Determine the (X, Y) coordinate at the center of the cell enclosing the given text.  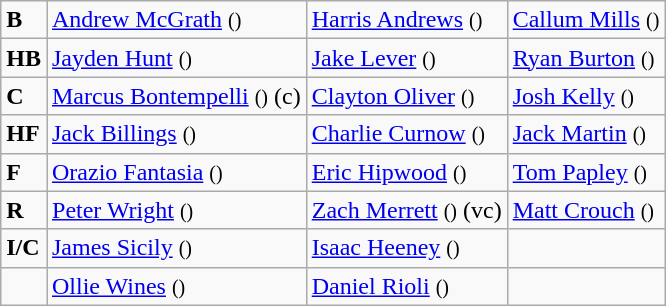
B (24, 20)
Clayton Oliver () (406, 96)
Daniel Rioli () (406, 286)
HB (24, 58)
F (24, 172)
Peter Wright () (176, 210)
Jack Billings () (176, 134)
Jayden Hunt () (176, 58)
Ryan Burton () (586, 58)
Andrew McGrath () (176, 20)
Isaac Heeney () (406, 248)
R (24, 210)
Harris Andrews () (406, 20)
Matt Crouch () (586, 210)
Zach Merrett () (vc) (406, 210)
Jack Martin () (586, 134)
Callum Mills () (586, 20)
Josh Kelly () (586, 96)
Charlie Curnow () (406, 134)
HF (24, 134)
Jake Lever () (406, 58)
I/C (24, 248)
James Sicily () (176, 248)
Marcus Bontempelli () (c) (176, 96)
Tom Papley () (586, 172)
Orazio Fantasia () (176, 172)
C (24, 96)
Eric Hipwood () (406, 172)
Ollie Wines () (176, 286)
